Provide the [x, y] coordinate of the cell's center where the given text is located.  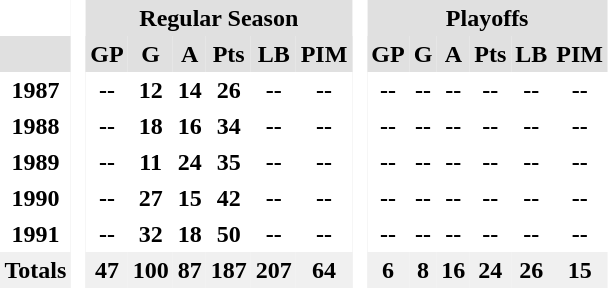
34 [228, 126]
100 [150, 270]
Regular Season [219, 18]
32 [150, 234]
1990 [36, 198]
1991 [36, 234]
50 [228, 234]
87 [190, 270]
11 [150, 162]
1988 [36, 126]
1987 [36, 90]
47 [107, 270]
35 [228, 162]
6 [388, 270]
187 [228, 270]
14 [190, 90]
Totals [36, 270]
42 [228, 198]
207 [274, 270]
12 [150, 90]
64 [324, 270]
1989 [36, 162]
8 [423, 270]
27 [150, 198]
Playoffs [488, 18]
